Find where the given text appears and provide that cell's center as (x, y) coordinate. 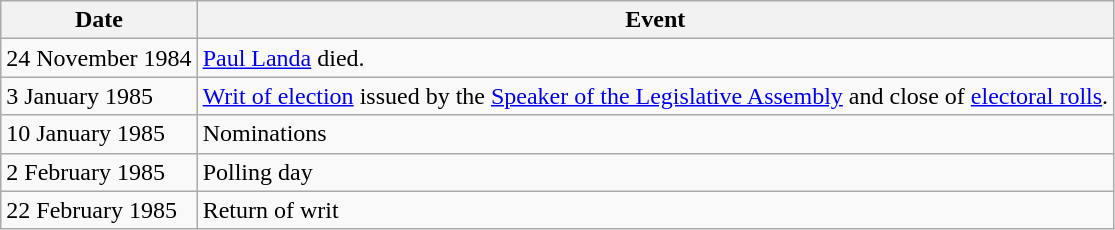
Polling day (656, 172)
22 February 1985 (99, 210)
Paul Landa died. (656, 58)
Nominations (656, 134)
Writ of election issued by the Speaker of the Legislative Assembly and close of electoral rolls. (656, 96)
Return of writ (656, 210)
3 January 1985 (99, 96)
24 November 1984 (99, 58)
Event (656, 20)
10 January 1985 (99, 134)
2 February 1985 (99, 172)
Date (99, 20)
